Locate the cell with the specified text and output its [X, Y] center coordinate. 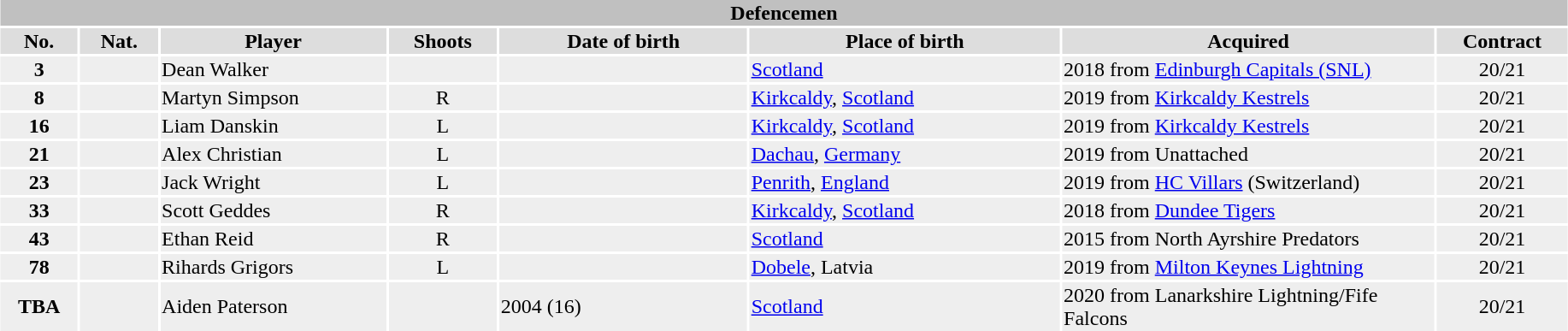
Acquired [1248, 41]
2018 from Edinburgh Capitals (SNL) [1248, 69]
3 [39, 69]
Contract [1501, 41]
Alex Christian [274, 154]
Date of birth [623, 41]
43 [39, 239]
33 [39, 210]
Nat. [120, 41]
Defencemen [783, 13]
TBA [39, 306]
Dobele, Latvia [905, 267]
2020 from Lanarkshire Lightning/Fife Falcons [1248, 306]
78 [39, 267]
Aiden Paterson [274, 306]
2019 from HC Villars (Switzerland) [1248, 182]
Dean Walker [274, 69]
2019 from Unattached [1248, 154]
No. [39, 41]
2004 (16) [623, 306]
Ethan Reid [274, 239]
Liam Danskin [274, 126]
2018 from Dundee Tigers [1248, 210]
2015 from North Ayrshire Predators [1248, 239]
Penrith, England [905, 182]
23 [39, 182]
2019 from Milton Keynes Lightning [1248, 267]
Dachau, Germany [905, 154]
16 [39, 126]
8 [39, 98]
Martyn Simpson [274, 98]
Shoots [443, 41]
Rihards Grigors [274, 267]
Scott Geddes [274, 210]
Player [274, 41]
21 [39, 154]
Jack Wright [274, 182]
Place of birth [905, 41]
